Detect which cell encompasses the target text, then output its [x, y] center coordinate. 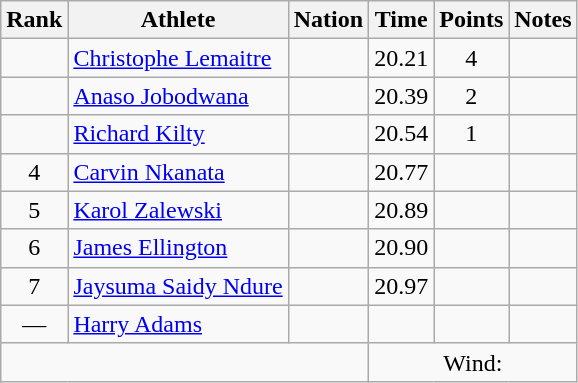
20.77 [402, 172]
James Ellington [178, 248]
Carvin Nkanata [178, 172]
Jaysuma Saidy Ndure [178, 286]
6 [34, 248]
Christophe Lemaitre [178, 58]
Notes [543, 20]
2 [472, 96]
20.90 [402, 248]
20.54 [402, 134]
Harry Adams [178, 324]
Wind: [474, 362]
Anaso Jobodwana [178, 96]
Karol Zalewski [178, 210]
Rank [34, 20]
Time [402, 20]
20.89 [402, 210]
20.39 [402, 96]
7 [34, 286]
20.97 [402, 286]
Points [472, 20]
5 [34, 210]
Athlete [178, 20]
Richard Kilty [178, 134]
1 [472, 134]
20.21 [402, 58]
— [34, 324]
Nation [328, 20]
